Detect which cell encompasses the target text, then output its (X, Y) center coordinate. 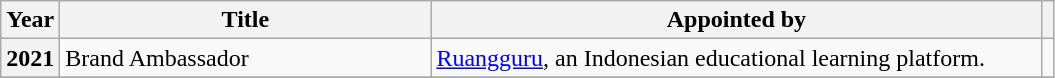
Brand Ambassador (246, 58)
Appointed by (736, 20)
2021 (30, 58)
Title (246, 20)
Ruangguru, an Indonesian educational learning platform. (736, 58)
Year (30, 20)
